Identify which cell holds the provided text, then report its (x, y) central coordinate. 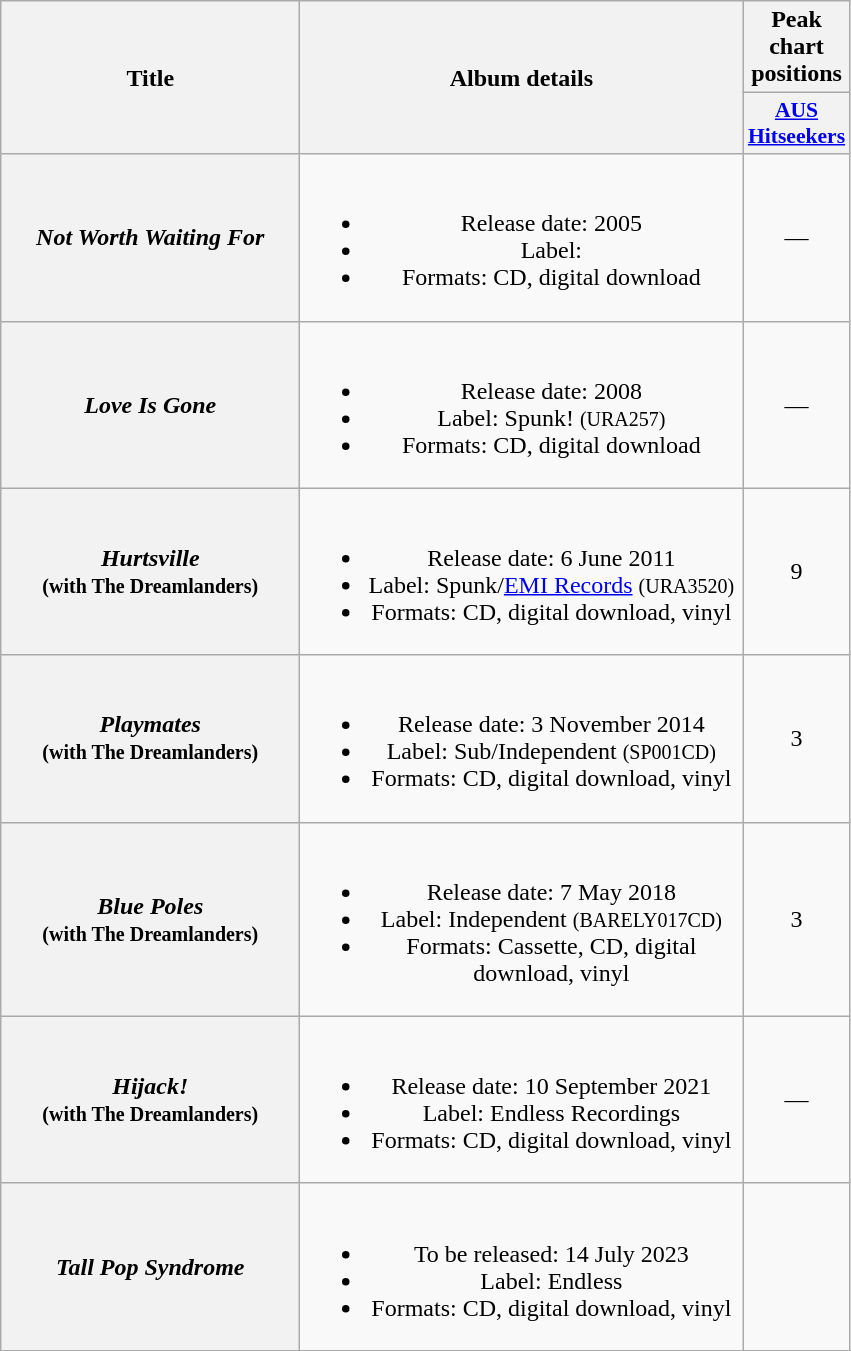
Hijack! (with The Dreamlanders) (150, 1100)
Playmates (with The Dreamlanders) (150, 738)
Tall Pop Syndrome (150, 1266)
Love Is Gone (150, 404)
AUS Hitseekers (796, 124)
9 (796, 572)
Title (150, 78)
Not Worth Waiting For (150, 238)
Release date: 10 September 2021Label: Endless RecordingsFormats: CD, digital download, vinyl (522, 1100)
Peak chart positions (796, 47)
Release date: 7 May 2018Label: Independent (BARELY017CD)Formats: Cassette, CD, digital download, vinyl (522, 919)
Hurtsville(with The Dreamlanders) (150, 572)
To be released: 14 July 2023Label: EndlessFormats: CD, digital download, vinyl (522, 1266)
Release date: 6 June 2011Label: Spunk/EMI Records (URA3520)Formats: CD, digital download, vinyl (522, 572)
Album details (522, 78)
Blue Poles (with The Dreamlanders) (150, 919)
Release date: 2008Label: Spunk! (URA257)Formats: CD, digital download (522, 404)
Release date: 2005Label:Formats: CD, digital download (522, 238)
Release date: 3 November 2014Label: Sub/Independent (SP001CD)Formats: CD, digital download, vinyl (522, 738)
